Output the [x, y] coordinate of the center of the cell containing the given text.  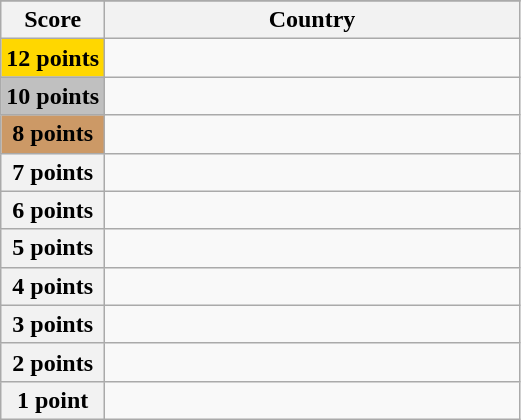
2 points [53, 362]
4 points [53, 286]
3 points [53, 324]
7 points [53, 172]
6 points [53, 210]
8 points [53, 134]
5 points [53, 248]
Country [312, 20]
12 points [53, 58]
1 point [53, 400]
10 points [53, 96]
Score [53, 20]
